Capture the cell that displays the provided text and extract its (X, Y) central coordinate. 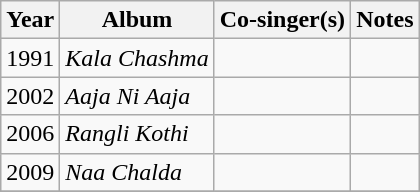
Rangli Kothi (137, 134)
2002 (30, 96)
1991 (30, 58)
Year (30, 20)
Co-singer(s) (282, 20)
Naa Chalda (137, 172)
2009 (30, 172)
2006 (30, 134)
Kala Chashma (137, 58)
Album (137, 20)
Notes (385, 20)
Aaja Ni Aaja (137, 96)
